Return (x, y) of the center of cell containing provided text 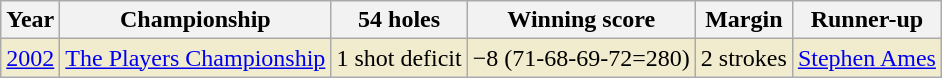
Championship (196, 20)
Margin (744, 20)
Stephen Ames (866, 58)
−8 (71-68-69-72=280) (581, 58)
2 strokes (744, 58)
Year (30, 20)
1 shot deficit (399, 58)
Winning score (581, 20)
54 holes (399, 20)
2002 (30, 58)
The Players Championship (196, 58)
Runner-up (866, 20)
